Capture the cell that displays the provided text and extract its (x, y) central coordinate. 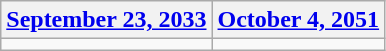
October 4, 2051 (298, 20)
September 23, 2033 (106, 20)
